From the cell containing the given text, extract its center point as (x, y) coordinate. 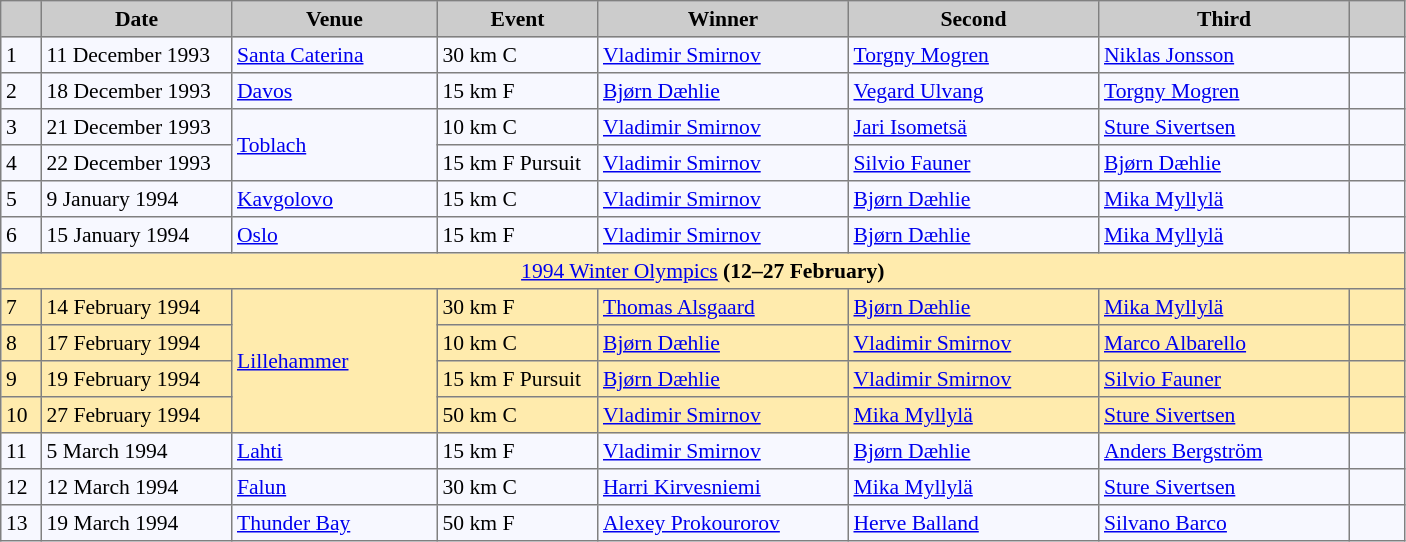
21 December 1993 (136, 127)
Vegard Ulvang (973, 91)
Third (1224, 19)
3 (21, 127)
Lahti (335, 451)
50 km C (517, 415)
Lillehammer (335, 361)
13 (21, 523)
Falun (335, 487)
Anders Bergström (1224, 451)
11 (21, 451)
15 km C (517, 199)
Event (517, 19)
10 (21, 415)
19 February 1994 (136, 379)
7 (21, 307)
Marco Albarello (1224, 343)
19 March 1994 (136, 523)
27 February 1994 (136, 415)
Silvano Barco (1224, 523)
2 (21, 91)
22 December 1993 (136, 163)
6 (21, 235)
9 (21, 379)
11 December 1993 (136, 55)
12 (21, 487)
8 (21, 343)
17 February 1994 (136, 343)
50 km F (517, 523)
Davos (335, 91)
Winner (723, 19)
Toblach (335, 145)
Jari Isometsä (973, 127)
1 (21, 55)
Santa Caterina (335, 55)
Niklas Jonsson (1224, 55)
Herve Balland (973, 523)
Alexey Prokourorov (723, 523)
Kavgolovo (335, 199)
4 (21, 163)
Thomas Alsgaard (723, 307)
Venue (335, 19)
5 (21, 199)
Thunder Bay (335, 523)
Date (136, 19)
12 March 1994 (136, 487)
9 January 1994 (136, 199)
Oslo (335, 235)
18 December 1993 (136, 91)
1994 Winter Olympics (12–27 February) (703, 271)
15 January 1994 (136, 235)
30 km F (517, 307)
Second (973, 19)
5 March 1994 (136, 451)
14 February 1994 (136, 307)
Harri Kirvesniemi (723, 487)
